Scan for the cell matching the given text and deliver its (X, Y) coordinate at center. 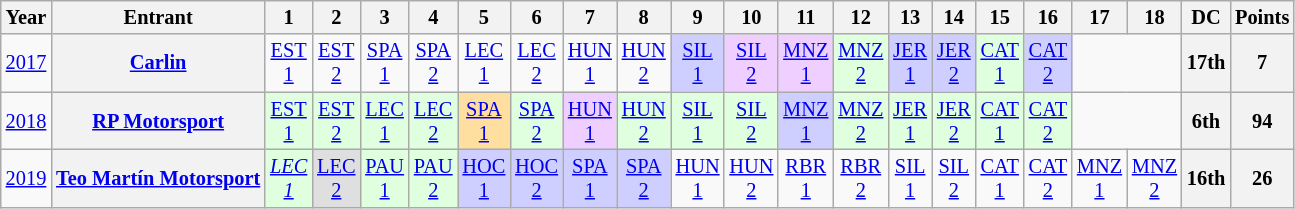
2 (336, 17)
DC (1206, 17)
18 (1154, 17)
94 (1262, 121)
HOC2 (536, 178)
RBR1 (806, 178)
9 (698, 17)
RBR2 (860, 178)
26 (1262, 178)
2017 (26, 63)
17 (1100, 17)
13 (910, 17)
11 (806, 17)
2019 (26, 178)
Teo Martín Motorsport (158, 178)
6th (1206, 121)
5 (484, 17)
6 (536, 17)
14 (954, 17)
Carlin (158, 63)
HOC1 (484, 178)
Points (1262, 17)
RP Motorsport (158, 121)
Entrant (158, 17)
Year (26, 17)
17th (1206, 63)
3 (384, 17)
12 (860, 17)
4 (434, 17)
8 (644, 17)
10 (751, 17)
15 (1000, 17)
1 (288, 17)
PAU1 (384, 178)
PAU2 (434, 178)
16 (1048, 17)
16th (1206, 178)
2018 (26, 121)
